For the text-containing cell, return its midpoint in [X, Y] coordinate format. 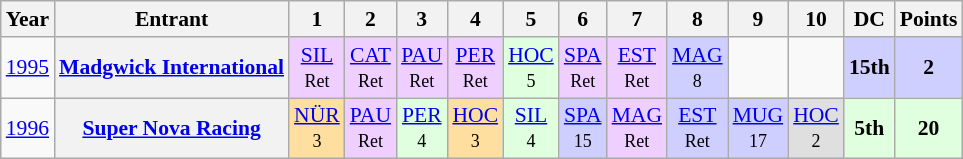
PERRet [475, 68]
Entrant [172, 19]
5th [870, 128]
10 [816, 19]
Points [929, 19]
Madgwick International [172, 68]
HOC2 [816, 128]
MAG8 [698, 68]
SPA15 [583, 128]
DC [870, 19]
4 [475, 19]
15th [870, 68]
8 [698, 19]
PER4 [422, 128]
1995 [28, 68]
6 [583, 19]
SILRet [317, 68]
1 [317, 19]
HOC3 [475, 128]
Year [28, 19]
CATRet [370, 68]
SPARet [583, 68]
Super Nova Racing [172, 128]
HOC5 [531, 68]
7 [638, 19]
MUG17 [758, 128]
NÜR3 [317, 128]
5 [531, 19]
20 [929, 128]
3 [422, 19]
9 [758, 19]
1996 [28, 128]
MAGRet [638, 128]
SIL4 [531, 128]
